Locate the cell with the specified text and output its (x, y) center coordinate. 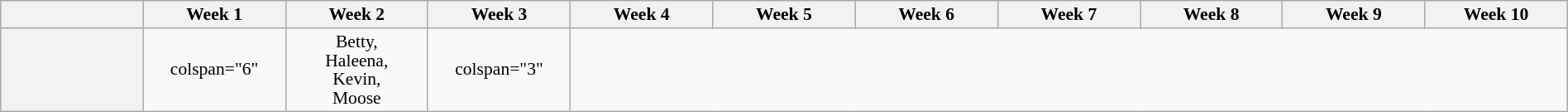
Week 4 (642, 15)
Week 6 (926, 15)
Week 7 (1068, 15)
Week 10 (1496, 15)
Week 2 (356, 15)
Betty,Haleena,Kevin,Moose (356, 70)
Week 5 (784, 15)
colspan="6" (214, 70)
Week 8 (1211, 15)
Week 1 (214, 15)
Week 3 (499, 15)
colspan="3" (499, 70)
Week 9 (1354, 15)
